Scan for the cell matching the given text and deliver its (x, y) coordinate at center. 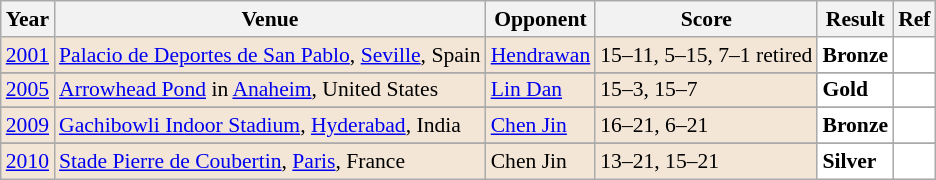
16–21, 6–21 (706, 126)
2009 (28, 126)
Ref (914, 19)
Silver (855, 162)
15–3, 15–7 (706, 90)
Opponent (541, 19)
Stade Pierre de Coubertin, Paris, France (270, 162)
2010 (28, 162)
Venue (270, 19)
Gold (855, 90)
Gachibowli Indoor Stadium, Hyderabad, India (270, 126)
Hendrawan (541, 55)
Arrowhead Pond in Anaheim, United States (270, 90)
15–11, 5–15, 7–1 retired (706, 55)
2005 (28, 90)
13–21, 15–21 (706, 162)
Year (28, 19)
2001 (28, 55)
Lin Dan (541, 90)
Score (706, 19)
Result (855, 19)
Palacio de Deportes de San Pablo, Seville, Spain (270, 55)
